Extract the [x, y] coordinate from the center of the cell holding the provided text.  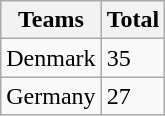
27 [133, 96]
35 [133, 58]
Teams [51, 20]
Total [133, 20]
Germany [51, 96]
Denmark [51, 58]
